Extract the (X, Y) coordinate from the center of the cell holding the provided text.  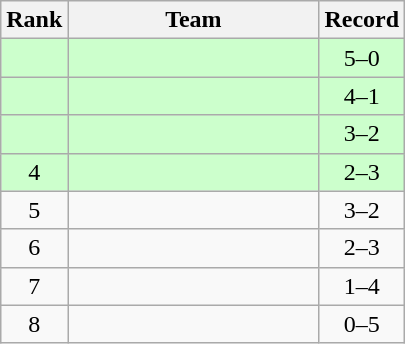
4–1 (362, 96)
7 (34, 286)
1–4 (362, 286)
8 (34, 324)
5 (34, 210)
5–0 (362, 58)
Team (194, 20)
Record (362, 20)
6 (34, 248)
4 (34, 172)
0–5 (362, 324)
Rank (34, 20)
